Identify which cell holds the provided text, then report its [X, Y] central coordinate. 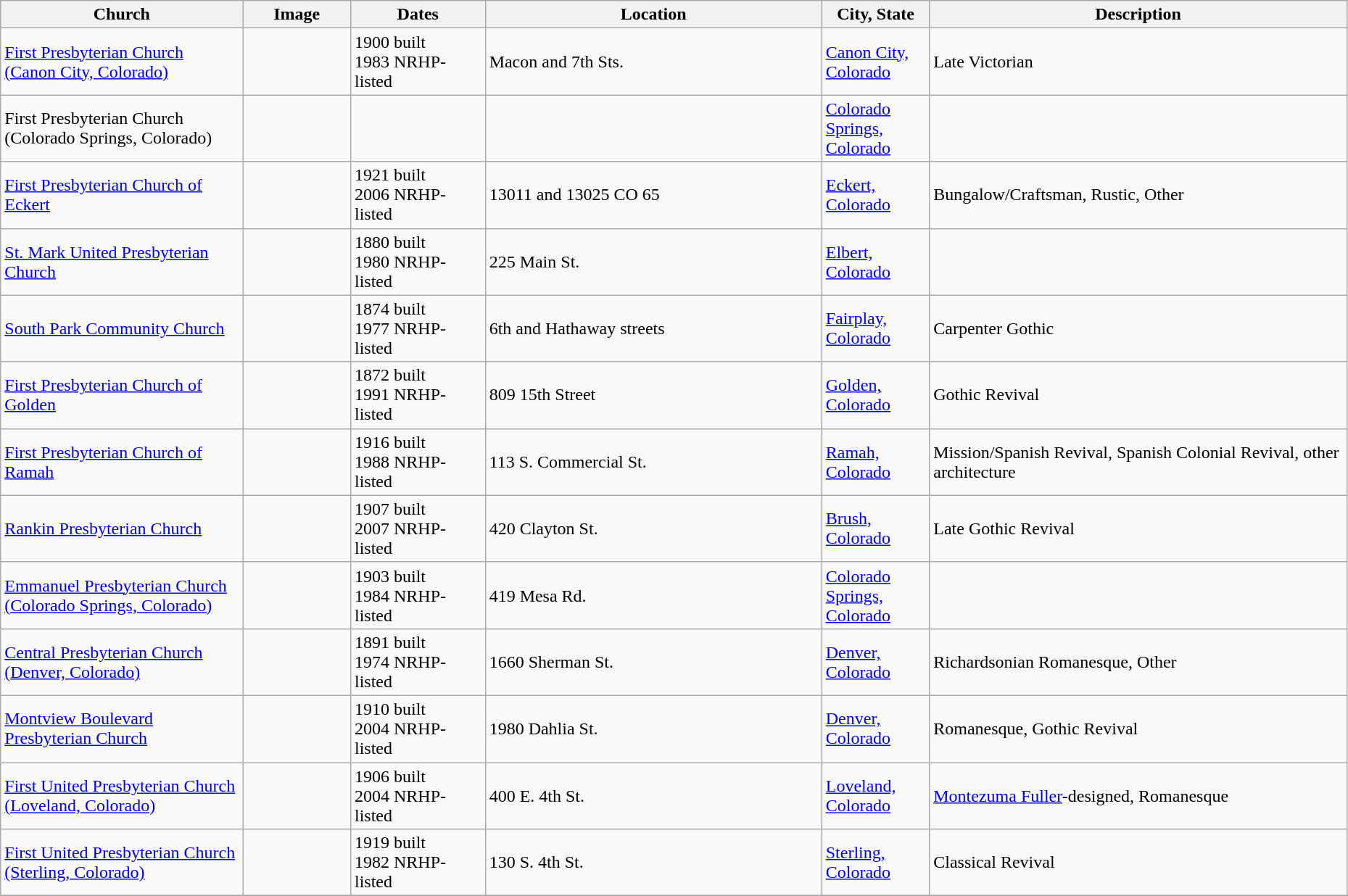
400 E. 4th St. [653, 796]
1880 built1980 NRHP-listed [418, 262]
South Park Community Church [122, 328]
Dates [418, 14]
1916 built1988 NRHP-listed [418, 462]
Mission/Spanish Revival, Spanish Colonial Revival, other architecture [1138, 462]
Eckert, Colorado [876, 195]
Montview Boulevard Presbyterian Church [122, 729]
Location [653, 14]
Rankin Presbyterian Church [122, 528]
Golden, Colorado [876, 395]
Fairplay, Colorado [876, 328]
6th and Hathaway streets [653, 328]
1921 built2006 NRHP-listed [418, 195]
225 Main St. [653, 262]
Late Victorian [1138, 62]
First Presbyterian Church (Canon City, Colorado) [122, 62]
First United Presbyterian Church (Loveland, Colorado) [122, 796]
1906 built2004 NRHP-listed [418, 796]
Image [297, 14]
Richardsonian Romanesque, Other [1138, 662]
Church [122, 14]
1903 built1984 NRHP-listed [418, 595]
First Presbyterian Church (Colorado Springs, Colorado) [122, 128]
St. Mark United Presbyterian Church [122, 262]
First Presbyterian Church of Ramah [122, 462]
First Presbyterian Church of Eckert [122, 195]
Macon and 7th Sts. [653, 62]
First Presbyterian Church of Golden [122, 395]
1910 built2004 NRHP-listed [418, 729]
1907 built2007 NRHP-listed [418, 528]
Sterling, Colorado [876, 863]
Late Gothic Revival [1138, 528]
Emmanuel Presbyterian Church (Colorado Springs, Colorado) [122, 595]
Canon City, Colorado [876, 62]
Gothic Revival [1138, 395]
420 Clayton St. [653, 528]
1891 built1974 NRHP-listed [418, 662]
Carpenter Gothic [1138, 328]
13011 and 13025 CO 65 [653, 195]
Ramah, Colorado [876, 462]
1919 built1982 NRHP-listed [418, 863]
809 15th Street [653, 395]
1874 built1977 NRHP-listed [418, 328]
1900 built1983 NRHP-listed [418, 62]
1980 Dahlia St. [653, 729]
Elbert, Colorado [876, 262]
1872 built1991 NRHP-listed [418, 395]
Bungalow/Craftsman, Rustic, Other [1138, 195]
City, State [876, 14]
419 Mesa Rd. [653, 595]
Classical Revival [1138, 863]
Romanesque, Gothic Revival [1138, 729]
Central Presbyterian Church (Denver, Colorado) [122, 662]
1660 Sherman St. [653, 662]
Loveland, Colorado [876, 796]
113 S. Commercial St. [653, 462]
130 S. 4th St. [653, 863]
Montezuma Fuller-designed, Romanesque [1138, 796]
Brush, Colorado [876, 528]
Description [1138, 14]
First United Presbyterian Church (Sterling, Colorado) [122, 863]
